Provide the [X, Y] coordinate of the cell's center where the given text is located.  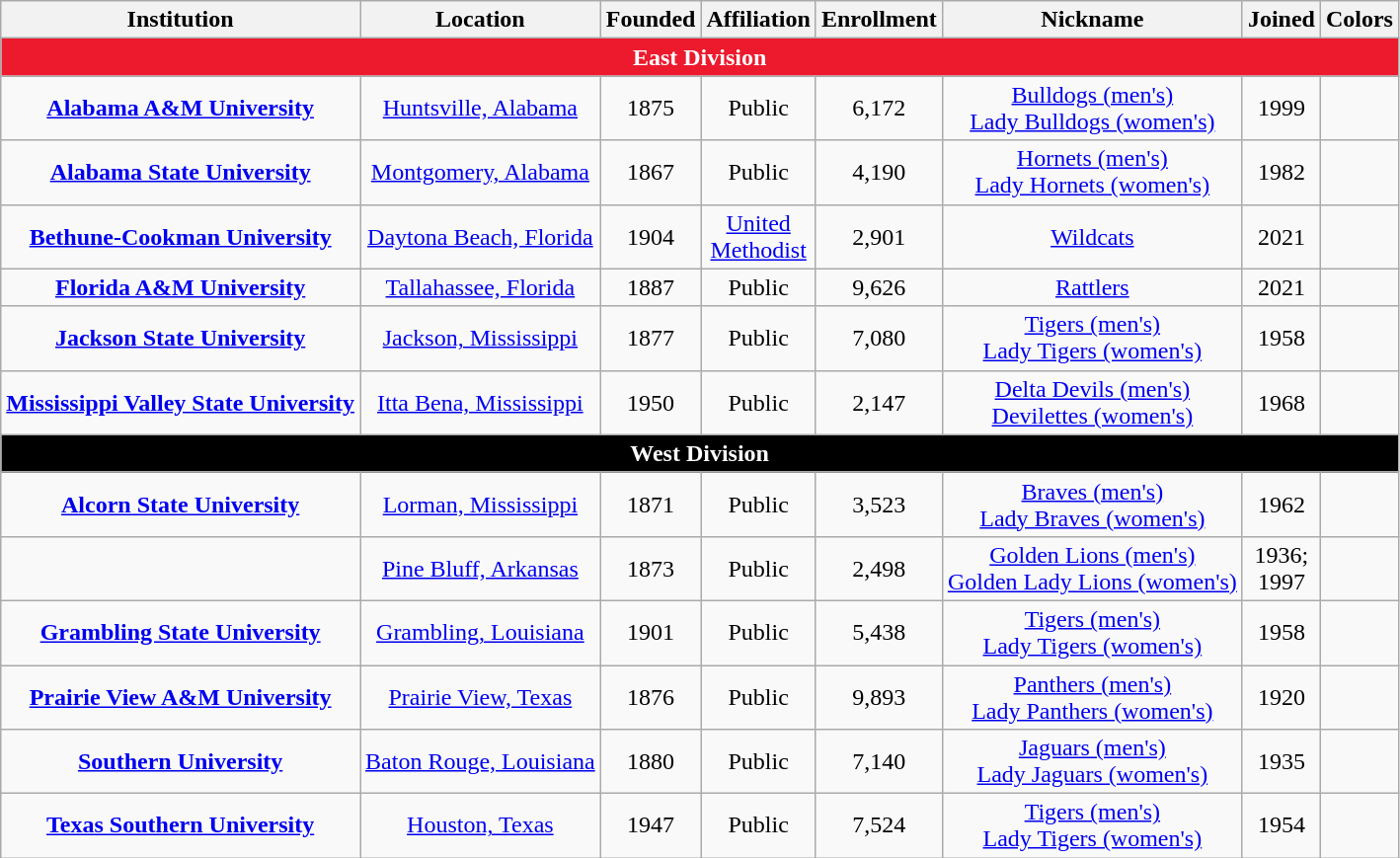
Location [481, 20]
Alabama State University [181, 172]
Affiliation [758, 20]
Daytona Beach, Florida [481, 237]
Prairie View A&M University [181, 697]
Nickname [1092, 20]
West Division [700, 453]
Bulldogs (men's)Lady Bulldogs (women's) [1092, 109]
1880 [651, 762]
2,498 [879, 569]
1936;1997 [1282, 569]
Rattlers [1092, 287]
Baton Rouge, Louisiana [481, 762]
1904 [651, 237]
Alcorn State University [181, 504]
9,626 [879, 287]
Bethune-Cookman University [181, 237]
Mississippi Valley State University [181, 403]
9,893 [879, 697]
East Division [700, 57]
6,172 [879, 109]
Grambling State University [181, 632]
1867 [651, 172]
Southern University [181, 762]
Wildcats [1092, 237]
1935 [1282, 762]
Jaguars (men's)Lady Jaguars (women's) [1092, 762]
1877 [651, 338]
Alabama A&M University [181, 109]
Houston, Texas [481, 825]
Delta Devils (men's)Devilettes (women's) [1092, 403]
1954 [1282, 825]
1887 [651, 287]
Founded [651, 20]
Institution [181, 20]
Texas Southern University [181, 825]
Lorman, Mississippi [481, 504]
1947 [651, 825]
1982 [1282, 172]
Grambling, Louisiana [481, 632]
2,901 [879, 237]
Braves (men's)Lady Braves (women's) [1092, 504]
Montgomery, Alabama [481, 172]
1950 [651, 403]
Jackson State University [181, 338]
Huntsville, Alabama [481, 109]
Colors [1359, 20]
1999 [1282, 109]
UnitedMethodist [758, 237]
1873 [651, 569]
Golden Lions (men's)Golden Lady Lions (women's) [1092, 569]
2,147 [879, 403]
1871 [651, 504]
Hornets (men's)Lady Hornets (women's) [1092, 172]
1968 [1282, 403]
7,080 [879, 338]
1920 [1282, 697]
Florida A&M University [181, 287]
Itta Bena, Mississippi [481, 403]
Joined [1282, 20]
Prairie View, Texas [481, 697]
Pine Bluff, Arkansas [481, 569]
1876 [651, 697]
4,190 [879, 172]
1875 [651, 109]
7,140 [879, 762]
Jackson, Mississippi [481, 338]
3,523 [879, 504]
Panthers (men's)Lady Panthers (women's) [1092, 697]
Tallahassee, Florida [481, 287]
1901 [651, 632]
5,438 [879, 632]
7,524 [879, 825]
Enrollment [879, 20]
1962 [1282, 504]
